Extract the (x, y) coordinate from the center of the cell holding the provided text.  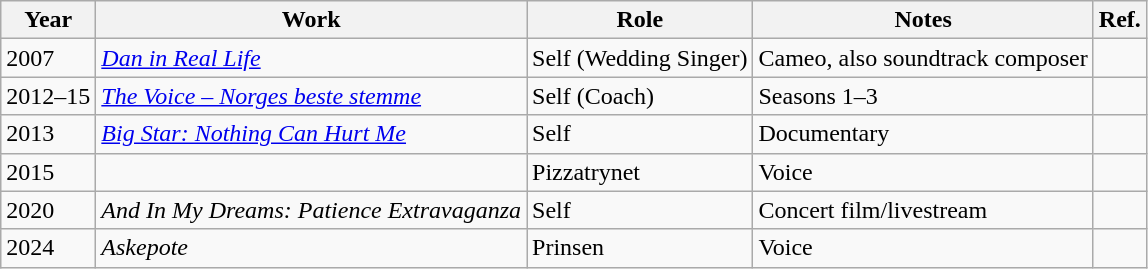
2024 (48, 248)
2007 (48, 58)
The Voice – Norges beste stemme (312, 96)
Cameo, also soundtrack composer (923, 58)
Ref. (1120, 20)
Big Star: Nothing Can Hurt Me (312, 134)
Work (312, 20)
Dan in Real Life (312, 58)
2020 (48, 210)
Askepote (312, 248)
Concert film/livestream (923, 210)
2012–15 (48, 96)
Documentary (923, 134)
Self (Coach) (640, 96)
2013 (48, 134)
Pizzatrynet (640, 172)
Notes (923, 20)
Year (48, 20)
Role (640, 20)
Prinsen (640, 248)
Self (Wedding Singer) (640, 58)
And In My Dreams: Patience Extravaganza (312, 210)
2015 (48, 172)
Seasons 1–3 (923, 96)
